For the text-containing cell, return its midpoint in (x, y) coordinate format. 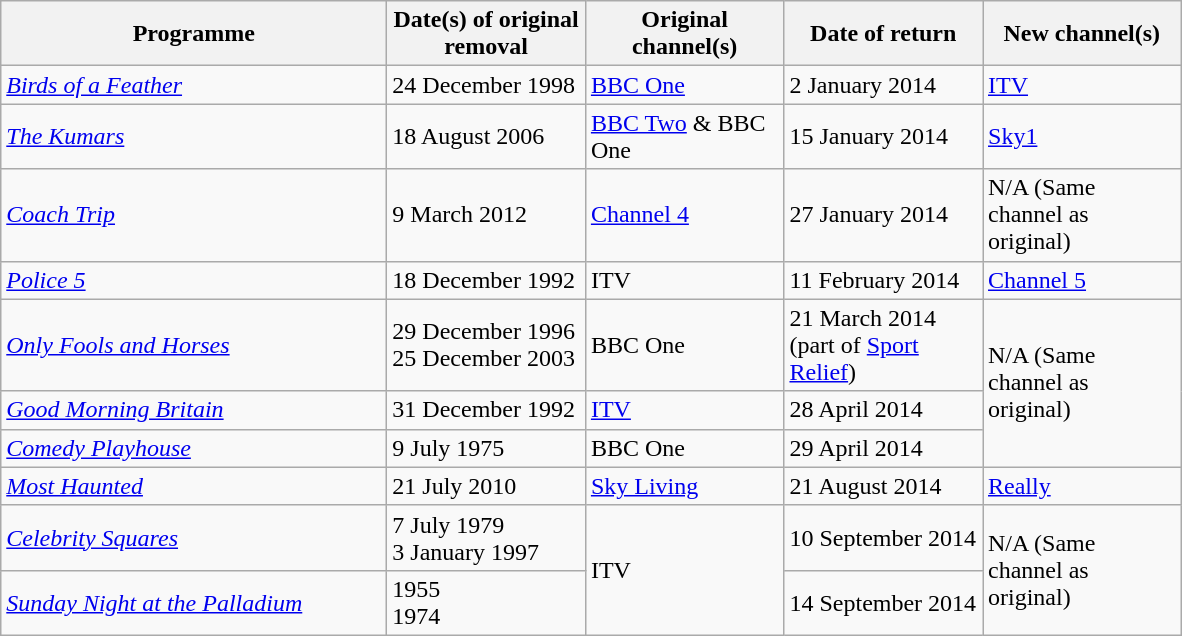
19551974 (486, 602)
Sky Living (684, 486)
2 January 2014 (884, 85)
Date of return (884, 34)
Only Fools and Horses (194, 345)
Police 5 (194, 280)
24 December 1998 (486, 85)
29 April 2014 (884, 448)
21 August 2014 (884, 486)
Channel 4 (684, 215)
New channel(s) (1082, 34)
18 December 1992 (486, 280)
Comedy Playhouse (194, 448)
29 December 199625 December 2003 (486, 345)
The Kumars (194, 136)
9 March 2012 (486, 215)
Celebrity Squares (194, 538)
Most Haunted (194, 486)
21 March 2014 (part of Sport Relief) (884, 345)
27 January 2014 (884, 215)
10 September 2014 (884, 538)
21 July 2010 (486, 486)
Channel 5 (1082, 280)
Sky1 (1082, 136)
Date(s) of original removal (486, 34)
9 July 1975 (486, 448)
15 January 2014 (884, 136)
7 July 19793 January 1997 (486, 538)
BBC Two & BBC One (684, 136)
Sunday Night at the Palladium (194, 602)
Programme (194, 34)
Original channel(s) (684, 34)
11 February 2014 (884, 280)
Birds of a Feather (194, 85)
14 September 2014 (884, 602)
Really (1082, 486)
Coach Trip (194, 215)
31 December 1992 (486, 410)
28 April 2014 (884, 410)
Good Morning Britain (194, 410)
18 August 2006 (486, 136)
